Capture the cell that displays the provided text and extract its (x, y) central coordinate. 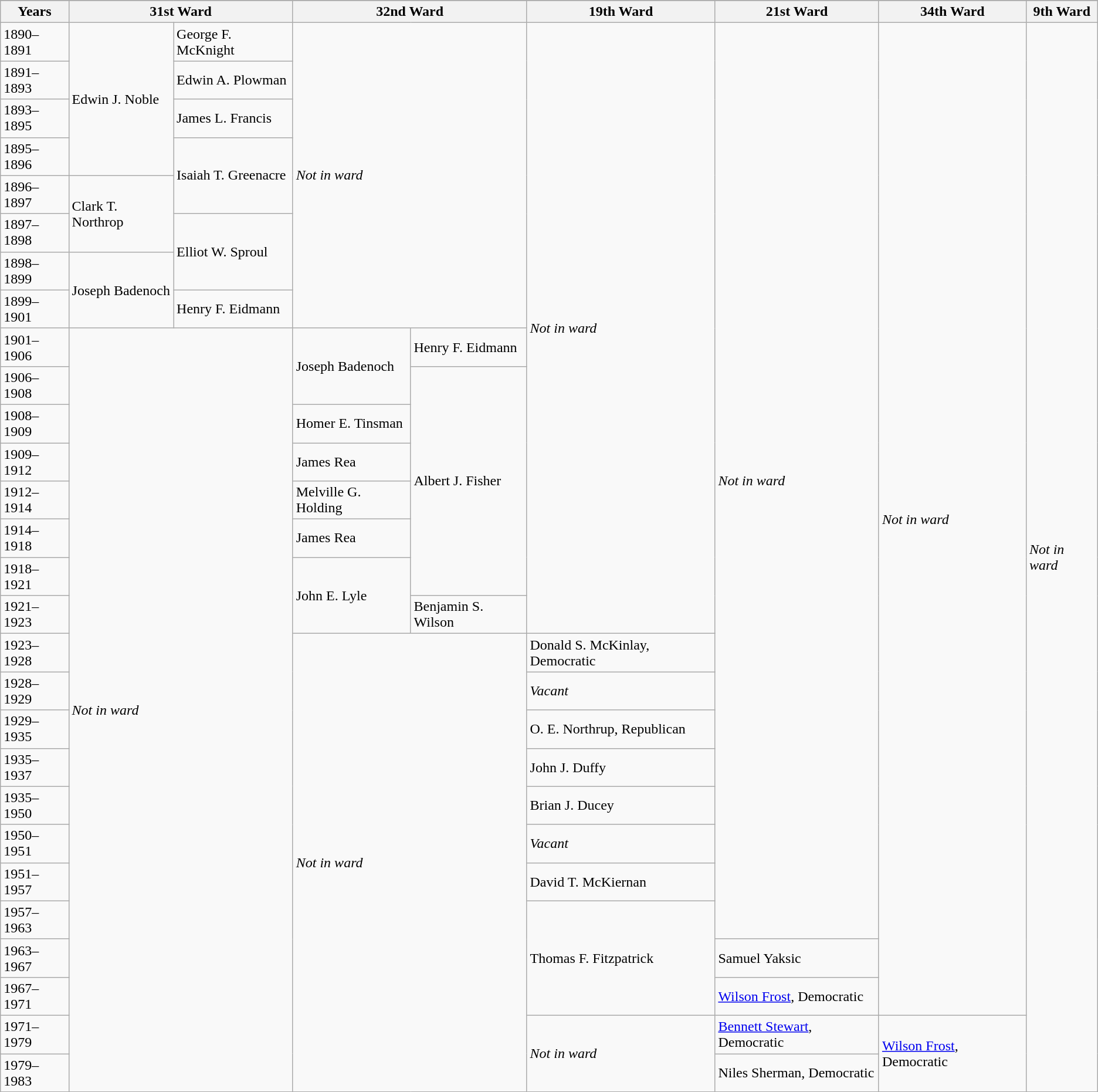
9th Ward (1062, 12)
34th Ward (953, 12)
1957–1963 (35, 920)
1895–1896 (35, 156)
1901–1906 (35, 347)
1971–1979 (35, 1034)
Brian J. Ducey (621, 805)
1928–1929 (35, 691)
32nd Ward (409, 12)
O. E. Northrup, Republican (621, 729)
1898–1899 (35, 271)
1935–1937 (35, 768)
George F. McKnight (233, 42)
David T. McKiernan (621, 881)
1909–1912 (35, 461)
Clark T. Northrop (121, 214)
19th Ward (621, 12)
Benjamin S. Wilson (469, 615)
1896–1897 (35, 195)
Elliot W. Sproul (233, 252)
Donald S. McKinlay, Democratic (621, 653)
John E. Lyle (352, 596)
31st Ward (181, 12)
Isaiah T. Greenacre (233, 175)
1921–1923 (35, 615)
1951–1957 (35, 881)
Niles Sherman, Democratic (797, 1073)
Edwin J. Noble (121, 99)
1923–1928 (35, 653)
1979–1983 (35, 1073)
Thomas F. Fitzpatrick (621, 958)
1906–1908 (35, 385)
Bennett Stewart, Democratic (797, 1034)
Edwin A. Plowman (233, 80)
1891–1893 (35, 80)
1914–1918 (35, 539)
James L. Francis (233, 119)
John J. Duffy (621, 768)
1908–1909 (35, 424)
Melville G. Holding (352, 500)
Years (35, 12)
1967–1971 (35, 996)
Samuel Yaksic (797, 958)
1929–1935 (35, 729)
Homer E. Tinsman (352, 424)
1912–1914 (35, 500)
1897–1898 (35, 232)
1950–1951 (35, 844)
1935–1950 (35, 805)
1899–1901 (35, 309)
Albert J. Fisher (469, 481)
1893–1895 (35, 119)
1918–1921 (35, 576)
21st Ward (797, 12)
1890–1891 (35, 42)
1963–1967 (35, 958)
